Search for the cell housing the specified text and yield its [x, y] center coordinate. 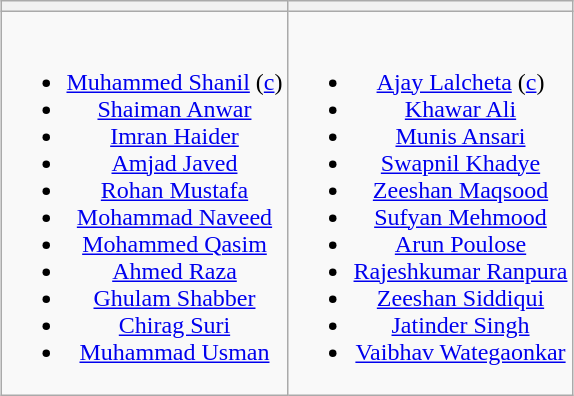
Muhammed Shanil (c)Shaiman AnwarImran HaiderAmjad JavedRohan MustafaMohammad NaveedMohammed QasimAhmed RazaGhulam ShabberChirag SuriMuhammad Usman [144, 204]
